From the cell containing the given text, extract its center point as [X, Y] coordinate. 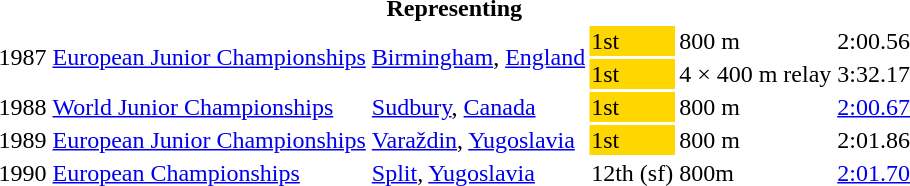
Birmingham, England [478, 58]
Varaždin, Yugoslavia [478, 140]
4 × 400 m relay [756, 74]
Sudbury, Canada [478, 107]
World Junior Championships [209, 107]
